Locate the cell with the specified text and output its (X, Y) center coordinate. 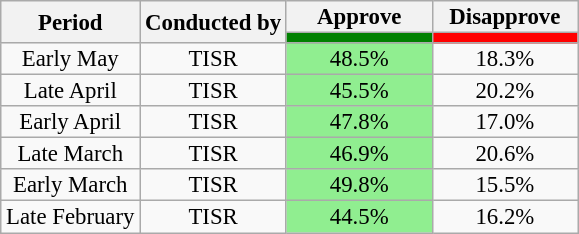
Period (70, 22)
Late April (70, 91)
Late March (70, 154)
Approve (359, 17)
20.6% (505, 154)
15.5% (505, 186)
Early March (70, 186)
16.2% (505, 217)
18.3% (505, 59)
48.5% (359, 59)
49.8% (359, 186)
Conducted by (214, 22)
Disapprove (505, 17)
44.5% (359, 217)
Early April (70, 122)
17.0% (505, 122)
Early May (70, 59)
45.5% (359, 91)
20.2% (505, 91)
46.9% (359, 154)
Late February (70, 217)
47.8% (359, 122)
